Scan for the cell matching the given text and deliver its (X, Y) coordinate at center. 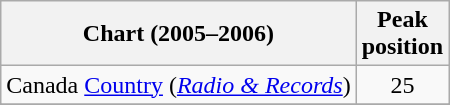
Peakposition (402, 34)
Chart (2005–2006) (178, 34)
Canada Country (Radio & Records) (178, 85)
25 (402, 85)
